Locate the cell with the specified text and output its (X, Y) center coordinate. 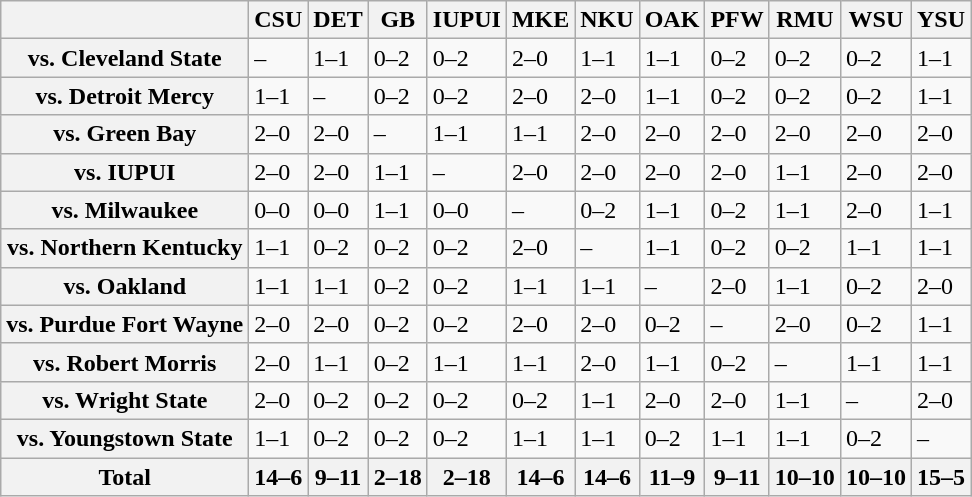
vs. Purdue Fort Wayne (125, 324)
DET (338, 20)
vs. Robert Morris (125, 362)
vs. Green Bay (125, 134)
vs. Milwaukee (125, 210)
OAK (672, 20)
vs. Northern Kentucky (125, 248)
WSU (876, 20)
vs. Detroit Mercy (125, 96)
vs. Wright State (125, 400)
IUPUI (466, 20)
vs. Oakland (125, 286)
vs. Cleveland State (125, 58)
CSU (278, 20)
11–9 (672, 477)
Total (125, 477)
YSU (940, 20)
PFW (737, 20)
15–5 (940, 477)
RMU (804, 20)
GB (398, 20)
MKE (540, 20)
vs. Youngstown State (125, 438)
vs. IUPUI (125, 172)
NKU (607, 20)
